Locate the cell with the specified text and output its [x, y] center coordinate. 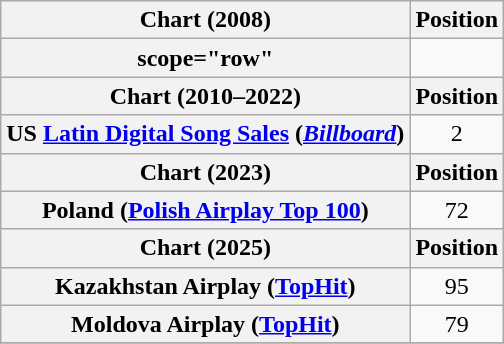
2 [457, 134]
Chart (2025) [206, 248]
Chart (2008) [206, 20]
Chart (2010–2022) [206, 96]
Moldova Airplay (TopHit) [206, 324]
72 [457, 210]
US Latin Digital Song Sales (Billboard) [206, 134]
79 [457, 324]
scope="row" [206, 58]
95 [457, 286]
Kazakhstan Airplay (TopHit) [206, 286]
Poland (Polish Airplay Top 100) [206, 210]
Chart (2023) [206, 172]
